For the text-containing cell, return its midpoint in (x, y) coordinate format. 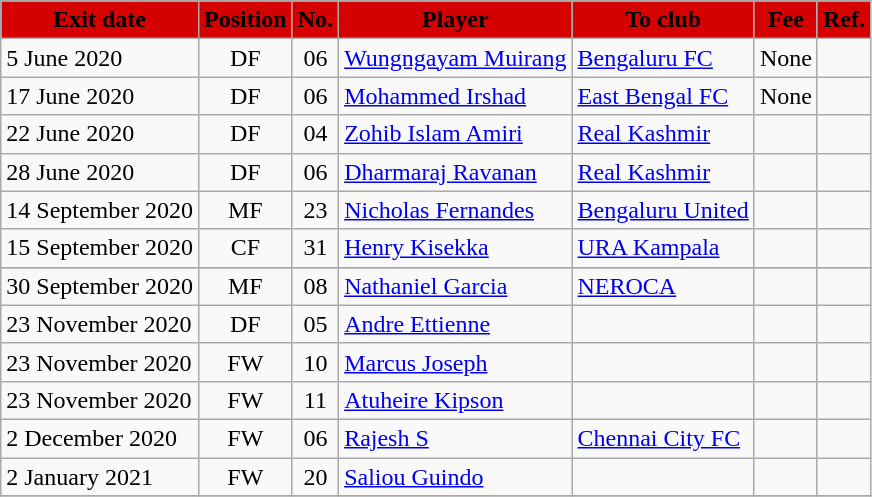
Andre Ettienne (456, 324)
Bengaluru FC (663, 58)
31 (315, 248)
Chennai City FC (663, 438)
No. (315, 20)
11 (315, 400)
Zohib Islam Amiri (456, 134)
20 (315, 477)
Player (456, 20)
04 (315, 134)
Nathaniel Garcia (456, 286)
CF (245, 248)
2 January 2021 (100, 477)
Atuheire Kipson (456, 400)
Rajesh S (456, 438)
23 (315, 210)
10 (315, 362)
17 June 2020 (100, 96)
NEROCA (663, 286)
Mohammed Irshad (456, 96)
Exit date (100, 20)
Position (245, 20)
Saliou Guindo (456, 477)
To club (663, 20)
30 September 2020 (100, 286)
05 (315, 324)
22 June 2020 (100, 134)
28 June 2020 (100, 172)
08 (315, 286)
Marcus Joseph (456, 362)
Dharmaraj Ravanan (456, 172)
2 December 2020 (100, 438)
East Bengal FC (663, 96)
Nicholas Fernandes (456, 210)
15 September 2020 (100, 248)
Ref. (844, 20)
5 June 2020 (100, 58)
URA Kampala (663, 248)
14 September 2020 (100, 210)
Henry Kisekka (456, 248)
Fee (786, 20)
Bengaluru United (663, 210)
Wungngayam Muirang (456, 58)
